From the cell containing the given text, extract its center point as [X, Y] coordinate. 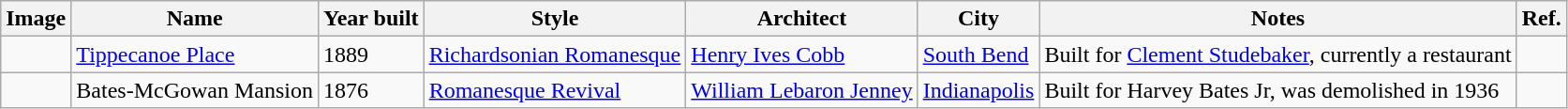
Built for Harvey Bates Jr, was demolished in 1936 [1278, 90]
Tippecanoe Place [195, 54]
Image [36, 19]
1889 [371, 54]
Name [195, 19]
Romanesque Revival [555, 90]
Henry Ives Cobb [802, 54]
1876 [371, 90]
William Lebaron Jenney [802, 90]
Richardsonian Romanesque [555, 54]
Notes [1278, 19]
Ref. [1541, 19]
Style [555, 19]
Year built [371, 19]
Indianapolis [978, 90]
South Bend [978, 54]
Built for Clement Studebaker, currently a restaurant [1278, 54]
Bates-McGowan Mansion [195, 90]
City [978, 19]
Architect [802, 19]
